Return (x, y) of the center of cell containing provided text 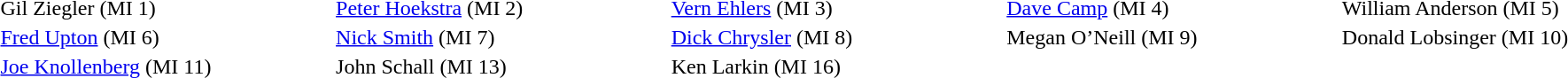
Nick Smith (MI 7) (501, 37)
Dick Chrysler (MI 8) (836, 37)
Megan O’Neill (MI 9) (1172, 37)
